Locate the cell with the specified text and output its [X, Y] center coordinate. 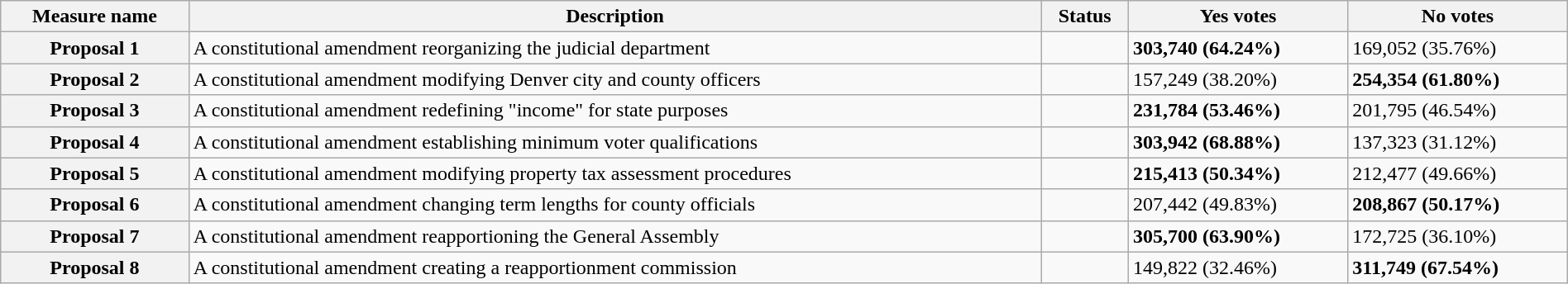
Proposal 8 [94, 267]
169,052 (35.76%) [1457, 48]
A constitutional amendment changing term lengths for county officials [615, 205]
Yes votes [1237, 17]
305,700 (63.90%) [1237, 236]
A constitutional amendment redefining "income" for state purposes [615, 111]
254,354 (61.80%) [1457, 79]
Status [1085, 17]
231,784 (53.46%) [1237, 111]
Proposal 1 [94, 48]
303,942 (68.88%) [1237, 142]
A constitutional amendment creating a reapportionment commission [615, 267]
149,822 (32.46%) [1237, 267]
157,249 (38.20%) [1237, 79]
Proposal 3 [94, 111]
137,323 (31.12%) [1457, 142]
311,749 (67.54%) [1457, 267]
201,795 (46.54%) [1457, 111]
No votes [1457, 17]
Proposal 5 [94, 173]
Proposal 4 [94, 142]
Proposal 6 [94, 205]
172,725 (36.10%) [1457, 236]
Measure name [94, 17]
Proposal 2 [94, 79]
208,867 (50.17%) [1457, 205]
A constitutional amendment reapportioning the General Assembly [615, 236]
Description [615, 17]
A constitutional amendment reorganizing the judicial department [615, 48]
Proposal 7 [94, 236]
303,740 (64.24%) [1237, 48]
A constitutional amendment establishing minimum voter qualifications [615, 142]
207,442 (49.83%) [1237, 205]
215,413 (50.34%) [1237, 173]
A constitutional amendment modifying property tax assessment procedures [615, 173]
212,477 (49.66%) [1457, 173]
A constitutional amendment modifying Denver city and county officers [615, 79]
